Determine the (x, y) coordinate at the center of the cell enclosing the given text.  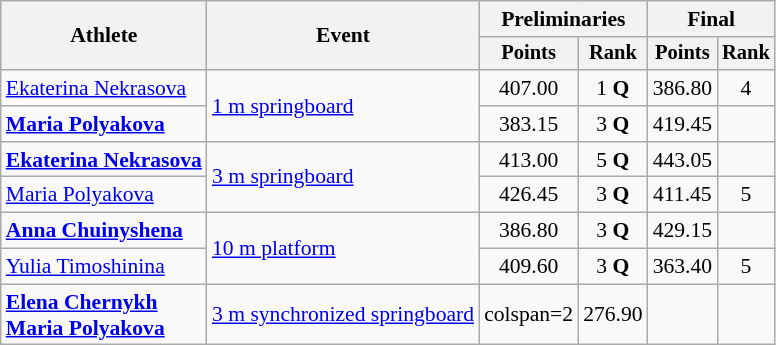
Elena ChernykhMaria Polyakova (104, 314)
Event (343, 36)
411.45 (682, 195)
Yulia Timoshinina (104, 267)
4 (746, 88)
Athlete (104, 36)
3 m springboard (343, 178)
10 m platform (343, 248)
407.00 (528, 88)
426.45 (528, 195)
colspan=2 (528, 314)
Final (712, 19)
1 Q (612, 88)
1 m springboard (343, 106)
443.05 (682, 160)
276.90 (612, 314)
5 Q (612, 160)
413.00 (528, 160)
429.15 (682, 231)
363.40 (682, 267)
Anna Chuinyshena (104, 231)
419.45 (682, 124)
409.60 (528, 267)
3 m synchronized springboard (343, 314)
383.15 (528, 124)
Preliminaries (564, 19)
